Pinpoint the cell where the given text exists, returning its [X, Y] midpoint coordinate. 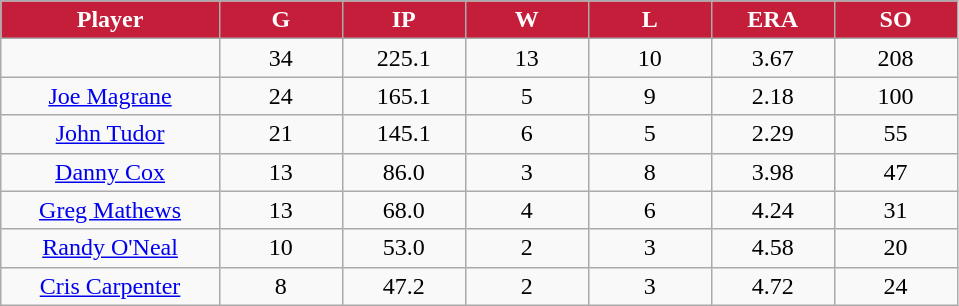
W [526, 20]
34 [280, 58]
20 [896, 248]
L [650, 20]
2.18 [772, 96]
3.98 [772, 172]
4.72 [772, 286]
IP [404, 20]
4.58 [772, 248]
100 [896, 96]
55 [896, 134]
4 [526, 210]
86.0 [404, 172]
SO [896, 20]
ERA [772, 20]
Cris Carpenter [110, 286]
2.29 [772, 134]
165.1 [404, 96]
Randy O'Neal [110, 248]
21 [280, 134]
145.1 [404, 134]
225.1 [404, 58]
Player [110, 20]
Joe Magrane [110, 96]
68.0 [404, 210]
9 [650, 96]
47 [896, 172]
John Tudor [110, 134]
G [280, 20]
31 [896, 210]
3.67 [772, 58]
Danny Cox [110, 172]
47.2 [404, 286]
53.0 [404, 248]
4.24 [772, 210]
Greg Mathews [110, 210]
208 [896, 58]
